Detect which cell encompasses the target text, then output its (x, y) center coordinate. 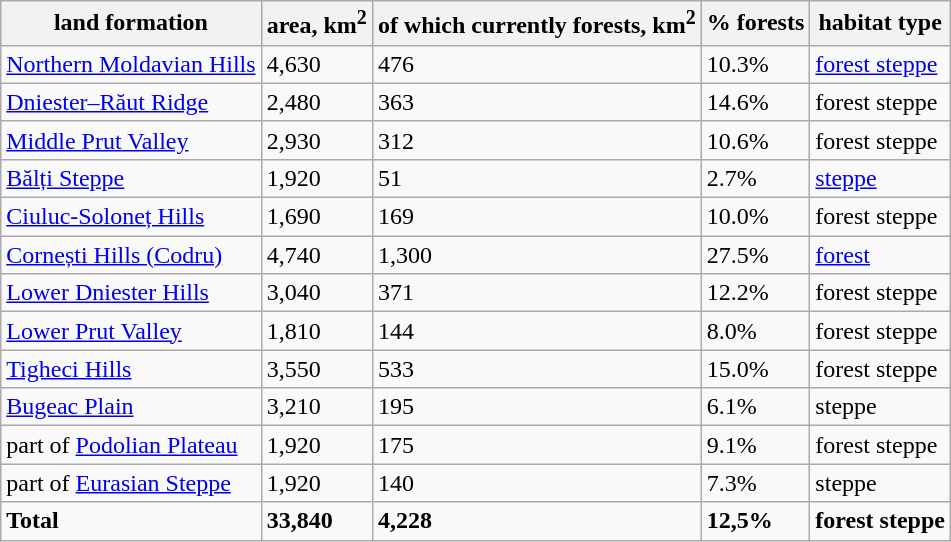
14.6% (756, 102)
land formation (131, 24)
1,810 (316, 331)
10.3% (756, 64)
2.7% (756, 178)
Ciuluc-Soloneț Hills (131, 217)
Tigheci Hills (131, 369)
% forests (756, 24)
1,690 (316, 217)
175 (536, 445)
area, km2 (316, 24)
363 (536, 102)
10.0% (756, 217)
12.2% (756, 293)
144 (536, 331)
Bugeac Plain (131, 407)
Lower Dniester Hills (131, 293)
3,550 (316, 369)
533 (536, 369)
4,630 (316, 64)
9.1% (756, 445)
1,300 (536, 255)
part of Podolian Plateau (131, 445)
Total (131, 521)
10.6% (756, 140)
2,930 (316, 140)
3,210 (316, 407)
7.3% (756, 483)
forest (880, 255)
of which currently forests, km2 (536, 24)
27.5% (756, 255)
8.0% (756, 331)
Bălți Steppe (131, 178)
4,228 (536, 521)
Lower Prut Valley (131, 331)
51 (536, 178)
371 (536, 293)
195 (536, 407)
Northern Moldavian Hills (131, 64)
140 (536, 483)
33,840 (316, 521)
Middle Prut Valley (131, 140)
4,740 (316, 255)
Dniester–Răut Ridge (131, 102)
312 (536, 140)
12,5% (756, 521)
3,040 (316, 293)
169 (536, 217)
2,480 (316, 102)
15.0% (756, 369)
6.1% (756, 407)
habitat type (880, 24)
Cornești Hills (Codru) (131, 255)
part of Eurasian Steppe (131, 483)
476 (536, 64)
